Provide the [X, Y] coordinate of the cell's center where the given text is located.  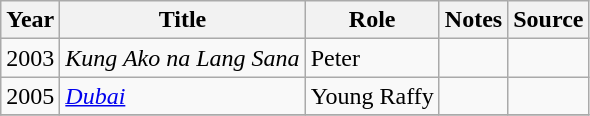
Source [548, 20]
Role [372, 20]
2003 [30, 58]
Notes [473, 20]
Young Raffy [372, 96]
2005 [30, 96]
Title [182, 20]
Year [30, 20]
Kung Ako na Lang Sana [182, 58]
Dubai [182, 96]
Peter [372, 58]
